Determine the (X, Y) coordinate at the center of the cell enclosing the given text.  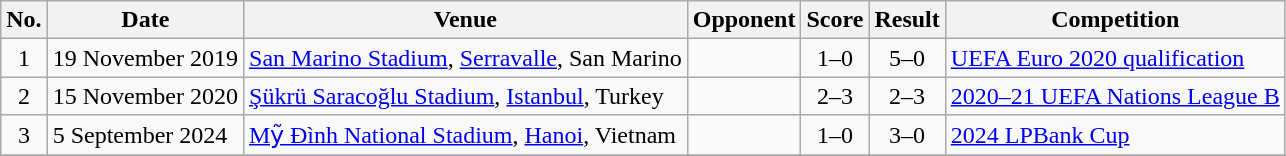
San Marino Stadium, Serravalle, San Marino (466, 58)
UEFA Euro 2020 qualification (1115, 58)
1 (24, 58)
No. (24, 20)
Şükrü Saracoğlu Stadium, Istanbul, Turkey (466, 96)
Competition (1115, 20)
Mỹ Đình National Stadium, Hanoi, Vietnam (466, 135)
3 (24, 135)
3–0 (907, 135)
2020–21 UEFA Nations League B (1115, 96)
5–0 (907, 58)
5 September 2024 (145, 135)
Opponent (744, 20)
2024 LPBank Cup (1115, 135)
Venue (466, 20)
15 November 2020 (145, 96)
19 November 2019 (145, 58)
Score (835, 20)
2 (24, 96)
Result (907, 20)
Date (145, 20)
